Search for the cell housing the specified text and yield its (X, Y) center coordinate. 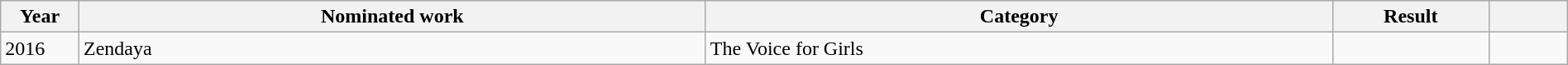
Nominated work (392, 17)
The Voice for Girls (1019, 48)
Zendaya (392, 48)
Result (1411, 17)
2016 (40, 48)
Category (1019, 17)
Year (40, 17)
